From the cell containing the given text, extract its center point as (X, Y) coordinate. 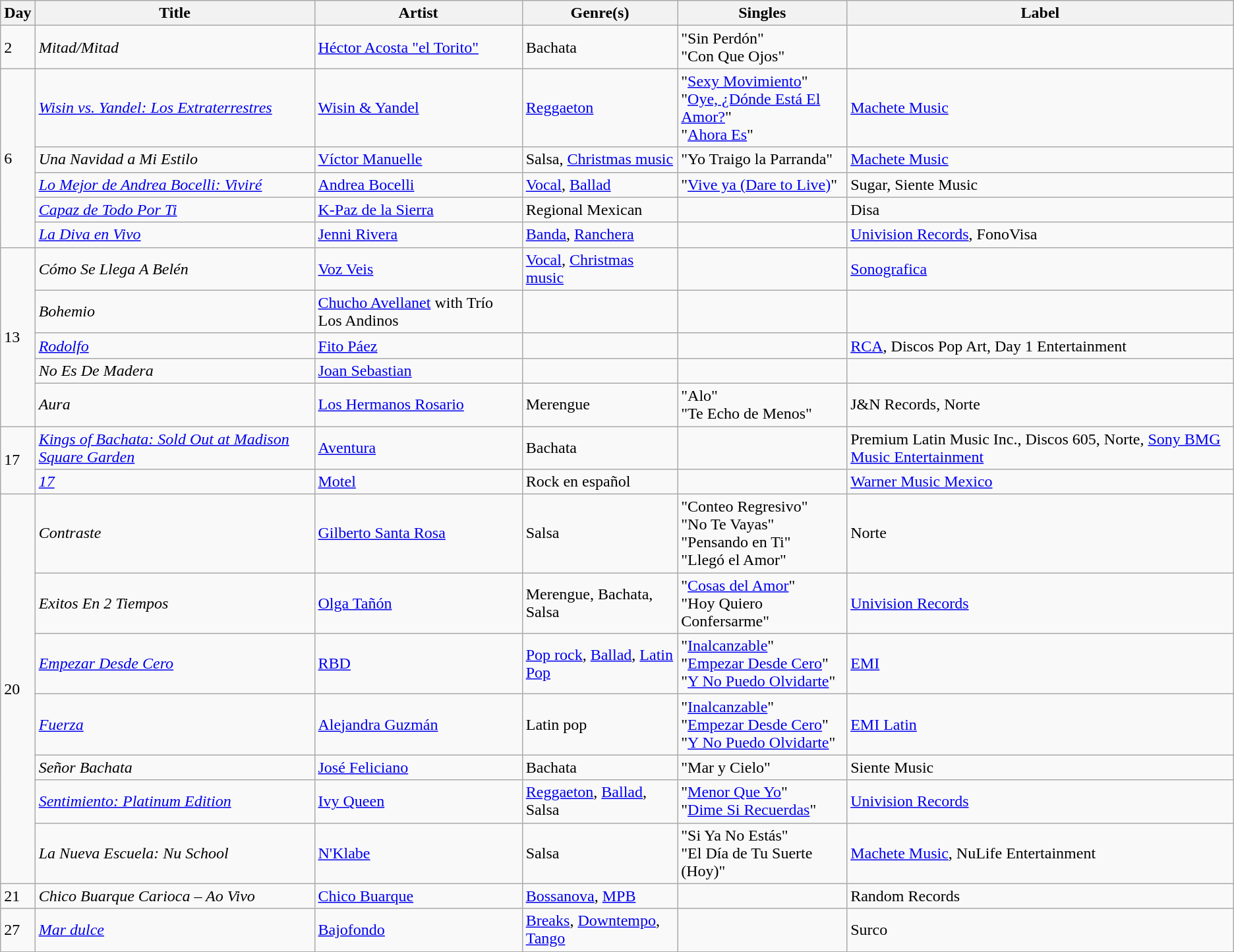
Genre(s) (600, 13)
RCA, Discos Pop Art, Day 1 Entertainment (1040, 345)
"Conteo Regresivo""No Te Vayas""Pensando en Ti""Llegó el Amor" (762, 534)
21 (18, 896)
Los Hermanos Rosario (418, 405)
No Es De Madera (175, 371)
Rock en español (600, 482)
Mitad/Mitad (175, 47)
Label (1040, 13)
Fuerza (175, 725)
Jenni Rivera (418, 235)
Víctor Manuelle (418, 160)
Vocal, Christmas music (600, 269)
Merengue (600, 405)
Alejandra Guzmán (418, 725)
La Diva en Vivo (175, 235)
"Yo Traigo la Parranda" (762, 160)
Kings of Bachata: Sold Out at Madison Square Garden (175, 447)
Wisin & Yandel (418, 108)
José Feliciano (418, 767)
"Si Ya No Estás""El Día de Tu Suerte (Hoy)" (762, 853)
Mar dulce (175, 930)
"Cosas del Amor""Hoy Quiero Confersarme" (762, 603)
Reggaeton (600, 108)
"Vive ya (Dare to Live)" (762, 185)
Chico Buarque (418, 896)
Siente Music (1040, 767)
EMI (1040, 664)
Motel (418, 482)
Contraste (175, 534)
Norte (1040, 534)
Disa (1040, 210)
Wisin vs. Yandel: Los Extraterrestres (175, 108)
Cómo Se Llega A Belén (175, 269)
13 (18, 336)
Premium Latin Music Inc., Discos 605, Norte, Sony BMG Music Entertainment (1040, 447)
Bajofondo (418, 930)
Bohemio (175, 311)
Warner Music Mexico (1040, 482)
Salsa, Christmas music (600, 160)
J&N Records, Norte (1040, 405)
Regional Mexican (600, 210)
Artist (418, 13)
27 (18, 930)
6 (18, 158)
Pop rock, Ballad, Latin Pop (600, 664)
Day (18, 13)
Una Navidad a Mi Estilo (175, 160)
Fito Páez (418, 345)
Machete Music, NuLife Entertainment (1040, 853)
Chico Buarque Carioca – Ao Vivo (175, 896)
Latin pop (600, 725)
Gilberto Santa Rosa (418, 534)
2 (18, 47)
Héctor Acosta "el Torito" (418, 47)
Banda, Ranchera (600, 235)
"Mar y Cielo" (762, 767)
Señor Bachata (175, 767)
Joan Sebastian (418, 371)
Exitos En 2 Tiempos (175, 603)
Reggaeton, Ballad, Salsa (600, 802)
Sentimiento: Platinum Edition (175, 802)
Voz Veis (418, 269)
"Menor Que Yo""Dime Si Recuerdas" (762, 802)
"Alo""Te Echo de Menos" (762, 405)
Breaks, Downtempo, Tango (600, 930)
K-Paz de la Sierra (418, 210)
EMI Latin (1040, 725)
RBD (418, 664)
Surco (1040, 930)
La Nueva Escuela: Nu School (175, 853)
"Sexy Movimiento""Oye, ¿Dónde Está El Amor?""Ahora Es" (762, 108)
Aventura (418, 447)
20 (18, 689)
Vocal, Ballad (600, 185)
Sonografica (1040, 269)
Merengue, Bachata, Salsa (600, 603)
Capaz de Todo Por Ti (175, 210)
Title (175, 13)
Lo Mejor de Andrea Bocelli: Viviré (175, 185)
Singles (762, 13)
Aura (175, 405)
N'Klabe (418, 853)
Olga Tañón (418, 603)
Rodolfo (175, 345)
Empezar Desde Cero (175, 664)
Andrea Bocelli (418, 185)
"Sin Perdón""Con Que Ojos" (762, 47)
Ivy Queen (418, 802)
Sugar, Siente Music (1040, 185)
Univision Records, FonoVisa (1040, 235)
Random Records (1040, 896)
Chucho Avellanet with Trío Los Andinos (418, 311)
Bossanova, MPB (600, 896)
